Identify which cell holds the provided text, then report its (x, y) central coordinate. 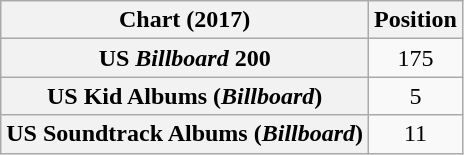
US Kid Albums (Billboard) (185, 96)
11 (416, 134)
5 (416, 96)
Chart (2017) (185, 20)
US Billboard 200 (185, 58)
US Soundtrack Albums (Billboard) (185, 134)
Position (416, 20)
175 (416, 58)
